Detect which cell encompasses the target text, then output its [x, y] center coordinate. 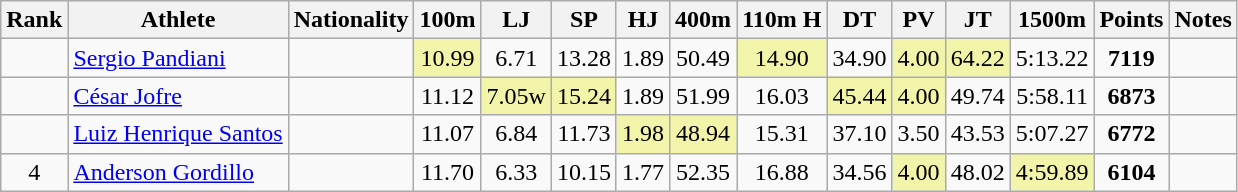
110m H [782, 20]
SP [584, 20]
13.28 [584, 58]
Notes [1203, 20]
15.31 [782, 134]
51.99 [704, 96]
1500m [1052, 20]
Sergio Pandiani [178, 58]
11.07 [448, 134]
45.44 [860, 96]
34.90 [860, 58]
Nationality [351, 20]
11.12 [448, 96]
400m [704, 20]
49.74 [978, 96]
Points [1132, 20]
PV [918, 20]
6.71 [516, 58]
1.98 [642, 134]
48.02 [978, 172]
Anderson Gordillo [178, 172]
HJ [642, 20]
5:58.11 [1052, 96]
11.73 [584, 134]
10.15 [584, 172]
5:13.22 [1052, 58]
1.77 [642, 172]
14.90 [782, 58]
16.03 [782, 96]
11.70 [448, 172]
6772 [1132, 134]
6104 [1132, 172]
6.84 [516, 134]
6.33 [516, 172]
JT [978, 20]
64.22 [978, 58]
4 [34, 172]
50.49 [704, 58]
3.50 [918, 134]
16.88 [782, 172]
7.05w [516, 96]
100m [448, 20]
Luiz Henrique Santos [178, 134]
LJ [516, 20]
34.56 [860, 172]
Athlete [178, 20]
5:07.27 [1052, 134]
DT [860, 20]
10.99 [448, 58]
43.53 [978, 134]
4:59.89 [1052, 172]
37.10 [860, 134]
48.94 [704, 134]
52.35 [704, 172]
15.24 [584, 96]
6873 [1132, 96]
7119 [1132, 58]
Rank [34, 20]
César Jofre [178, 96]
